Return [X, Y] of the center of cell containing provided text 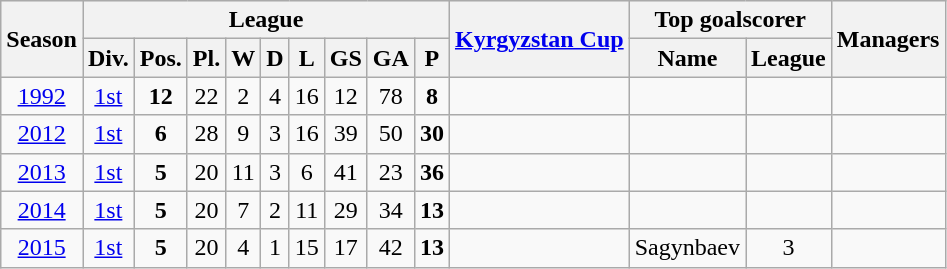
78 [390, 96]
Div. [108, 58]
42 [390, 248]
30 [432, 134]
2014 [42, 210]
Season [42, 39]
2015 [42, 248]
GS [346, 58]
17 [346, 248]
1 [275, 248]
Managers [888, 39]
W [244, 58]
Kyrgyzstan Cup [539, 39]
2013 [42, 172]
D [275, 58]
7 [244, 210]
Name [687, 58]
50 [390, 134]
Pos. [160, 58]
41 [346, 172]
1992 [42, 96]
Pl. [206, 58]
9 [244, 134]
Top goalscorer [730, 20]
36 [432, 172]
Sagynbaev [687, 248]
39 [346, 134]
34 [390, 210]
8 [432, 96]
23 [390, 172]
29 [346, 210]
P [432, 58]
L [306, 58]
2012 [42, 134]
28 [206, 134]
22 [206, 96]
GA [390, 58]
15 [306, 248]
